Find where the given text appears and provide that cell's center as (X, Y) coordinate. 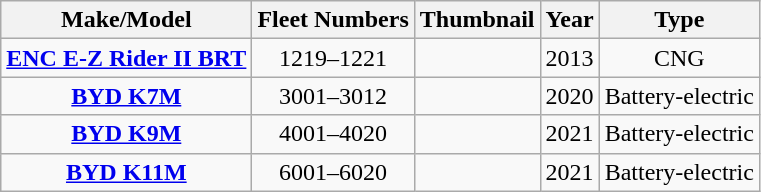
6001–6020 (333, 172)
Thumbnail (477, 20)
Make/Model (126, 20)
BYD K9M (126, 134)
Type (679, 20)
BYD K7M (126, 96)
BYD K11M (126, 172)
2013 (570, 58)
ENC E-Z Rider II BRT (126, 58)
CNG (679, 58)
1219–1221 (333, 58)
Fleet Numbers (333, 20)
Year (570, 20)
2020 (570, 96)
4001–4020 (333, 134)
3001–3012 (333, 96)
